Extract the [x, y] coordinate from the center of the cell holding the provided text.  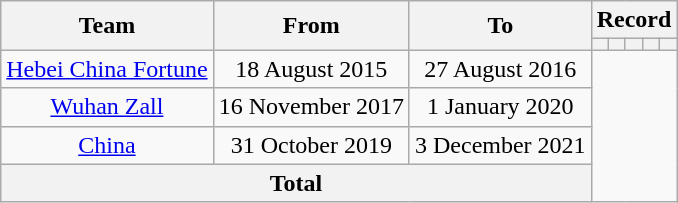
Team [107, 26]
Hebei China Fortune [107, 69]
31 October 2019 [311, 145]
Total [296, 183]
18 August 2015 [311, 69]
To [500, 26]
1 January 2020 [500, 107]
Wuhan Zall [107, 107]
From [311, 26]
27 August 2016 [500, 69]
China [107, 145]
16 November 2017 [311, 107]
3 December 2021 [500, 145]
Record [634, 20]
